Determine the [x, y] coordinate at the center of the cell enclosing the given text.  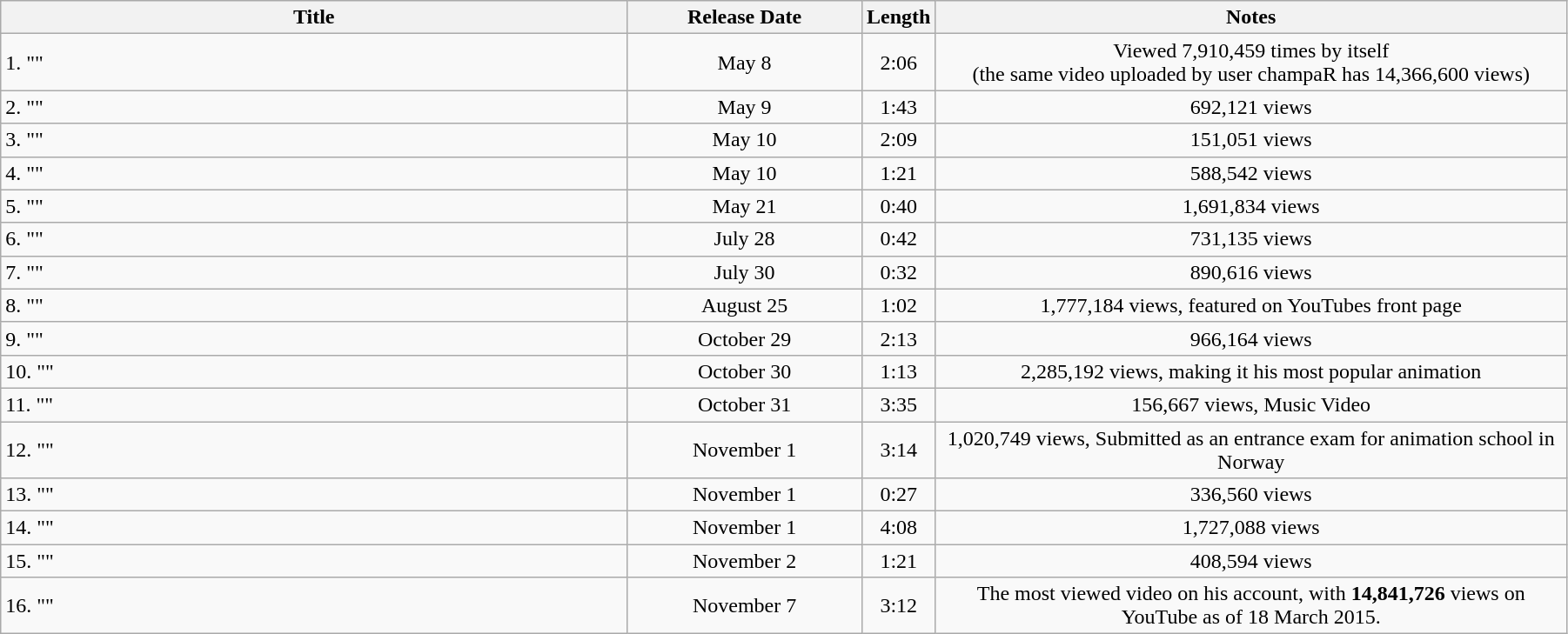
July 30 [745, 272]
2:13 [899, 338]
156,667 views, Music Video [1251, 404]
7. "" [314, 272]
July 28 [745, 239]
13. "" [314, 495]
1:13 [899, 371]
October 30 [745, 371]
2,285,192 views, making it his most popular animation [1251, 371]
October 31 [745, 404]
4:08 [899, 528]
0:40 [899, 206]
10. "" [314, 371]
May 9 [745, 107]
12. "" [314, 449]
731,135 views [1251, 239]
8. "" [314, 305]
11. "" [314, 404]
2:09 [899, 140]
692,121 views [1251, 107]
588,542 views [1251, 173]
2:06 [899, 63]
May 21 [745, 206]
May 8 [745, 63]
3:14 [899, 449]
August 25 [745, 305]
15. "" [314, 561]
408,594 views [1251, 561]
1:02 [899, 305]
0:27 [899, 495]
November 2 [745, 561]
5. "" [314, 206]
The most viewed video on his account, with 14,841,726 views on YouTube as of 18 March 2015. [1251, 605]
1,727,088 views [1251, 528]
336,560 views [1251, 495]
Title [314, 17]
9. "" [314, 338]
1,691,834 views [1251, 206]
16. "" [314, 605]
151,051 views [1251, 140]
6. "" [314, 239]
3. "" [314, 140]
1. "" [314, 63]
4. "" [314, 173]
3:12 [899, 605]
Length [899, 17]
0:32 [899, 272]
14. "" [314, 528]
0:42 [899, 239]
3:35 [899, 404]
Release Date [745, 17]
890,616 views [1251, 272]
November 7 [745, 605]
October 29 [745, 338]
1:43 [899, 107]
Viewed 7,910,459 times by itself(the same video uploaded by user champaR has 14,366,600 views) [1251, 63]
1,020,749 views, Submitted as an entrance exam for animation school in Norway [1251, 449]
1,777,184 views, featured on YouTubes front page [1251, 305]
Notes [1251, 17]
2. "" [314, 107]
966,164 views [1251, 338]
